Output the (X, Y) coordinate of the center of the cell containing the given text.  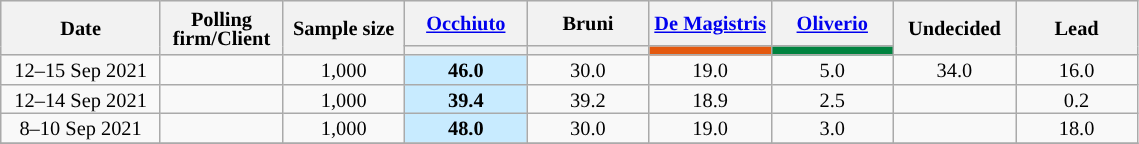
18.9 (710, 98)
12–15 Sep 2021 (81, 70)
Occhiuto (466, 22)
16.0 (1077, 70)
Date (81, 28)
39.2 (588, 98)
34.0 (954, 70)
12–14 Sep 2021 (81, 98)
Bruni (588, 22)
2.5 (832, 98)
Sample size (344, 28)
Oliverio (832, 22)
8–10 Sep 2021 (81, 128)
Undecided (954, 28)
18.0 (1077, 128)
5.0 (832, 70)
Polling firm/Client (221, 28)
3.0 (832, 128)
39.4 (466, 98)
48.0 (466, 128)
De Magistris (710, 22)
Lead (1077, 28)
46.0 (466, 70)
0.2 (1077, 98)
